Output the (X, Y) coordinate of the center of the cell containing the given text.  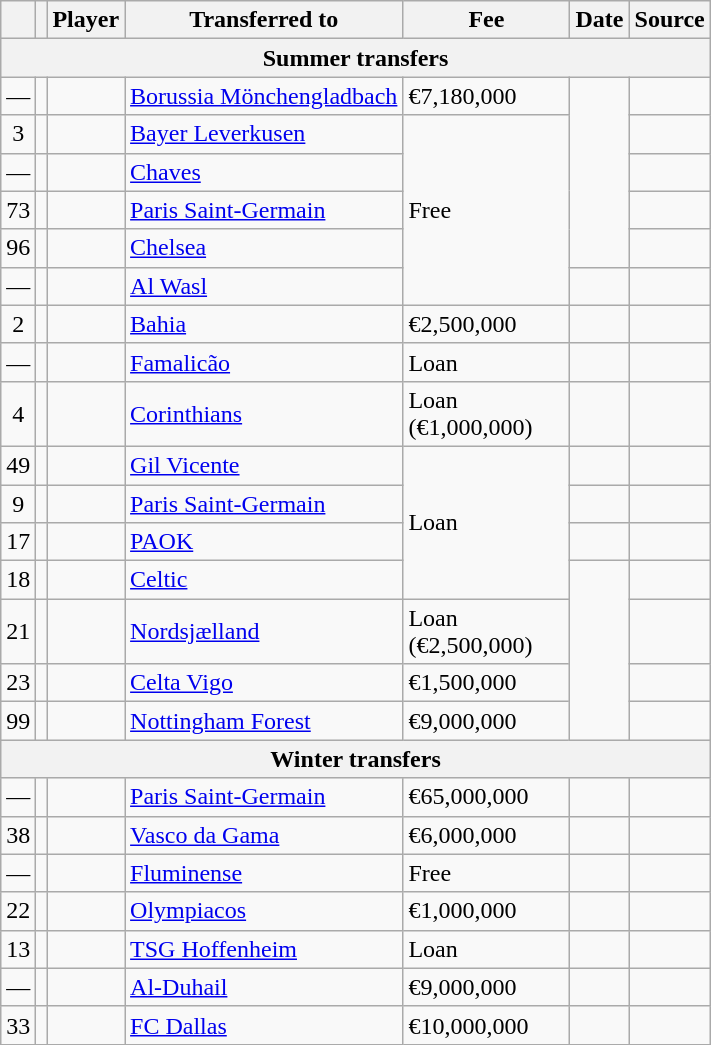
Summer transfers (356, 58)
Loan (€2,500,000) (486, 632)
Celta Vigo (264, 683)
Date (600, 20)
13 (18, 949)
73 (18, 210)
Bahia (264, 324)
€1,500,000 (486, 683)
€65,000,000 (486, 797)
Bayer Leverkusen (264, 134)
3 (18, 134)
23 (18, 683)
FC Dallas (264, 1025)
Player (86, 20)
Corinthians (264, 414)
99 (18, 721)
33 (18, 1025)
Al-Duhail (264, 987)
21 (18, 632)
€1,000,000 (486, 911)
Fee (486, 20)
Fluminense (264, 873)
Chaves (264, 172)
Transferred to (264, 20)
Nordsjælland (264, 632)
Famalicão (264, 362)
Vasco da Gama (264, 835)
38 (18, 835)
9 (18, 503)
Source (670, 20)
Al Wasl (264, 286)
Chelsea (264, 248)
€7,180,000 (486, 96)
18 (18, 580)
PAOK (264, 542)
TSG Hoffenheim (264, 949)
€2,500,000 (486, 324)
Winter transfers (356, 759)
4 (18, 414)
96 (18, 248)
Nottingham Forest (264, 721)
€6,000,000 (486, 835)
Gil Vicente (264, 465)
Borussia Mönchengladbach (264, 96)
17 (18, 542)
Celtic (264, 580)
Loan (€1,000,000) (486, 414)
49 (18, 465)
22 (18, 911)
Olympiacos (264, 911)
2 (18, 324)
€10,000,000 (486, 1025)
